Locate the cell with the specified text and output its [X, Y] center coordinate. 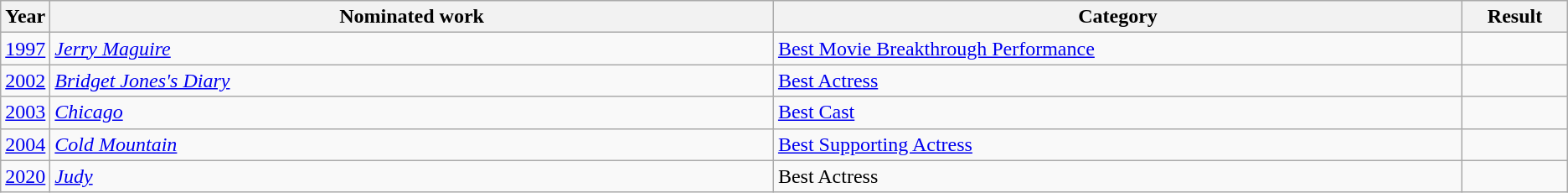
Year [25, 17]
2020 [25, 176]
Nominated work [412, 17]
Best Supporting Actress [1117, 144]
Category [1117, 17]
2002 [25, 81]
Best Movie Breakthrough Performance [1117, 49]
2004 [25, 144]
1997 [25, 49]
Chicago [412, 112]
Result [1515, 17]
Jerry Maguire [412, 49]
Best Cast [1117, 112]
Judy [412, 176]
Cold Mountain [412, 144]
Bridget Jones's Diary [412, 81]
2003 [25, 112]
